Locate the cell with the specified text and output its [X, Y] center coordinate. 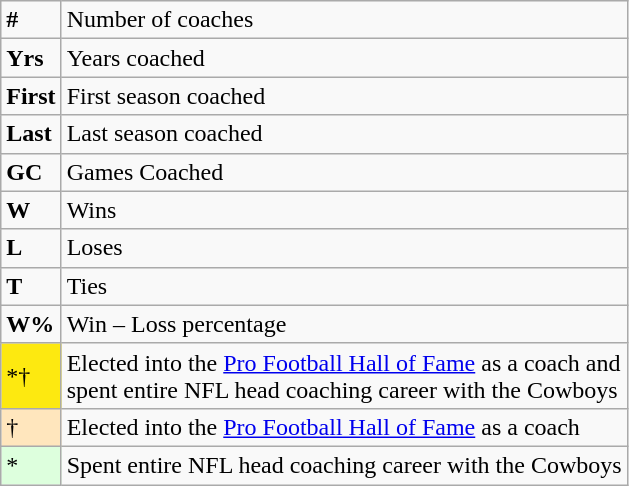
* [31, 465]
Win – Loss percentage [344, 324]
Wins [344, 210]
Last season coached [344, 134]
Years coached [344, 58]
Number of coaches [344, 20]
W% [31, 324]
Spent entire NFL head coaching career with the Cowboys [344, 465]
Last [31, 134]
GC [31, 172]
L [31, 248]
Ties [344, 286]
Elected into the Pro Football Hall of Fame as a coach [344, 427]
† [31, 427]
Elected into the Pro Football Hall of Fame as a coach andspent entire NFL head coaching career with the Cowboys [344, 376]
First [31, 96]
# [31, 20]
W [31, 210]
Yrs [31, 58]
First season coached [344, 96]
T [31, 286]
Loses [344, 248]
Games Coached [344, 172]
*† [31, 376]
